Find where the given text appears and provide that cell's center as [x, y] coordinate. 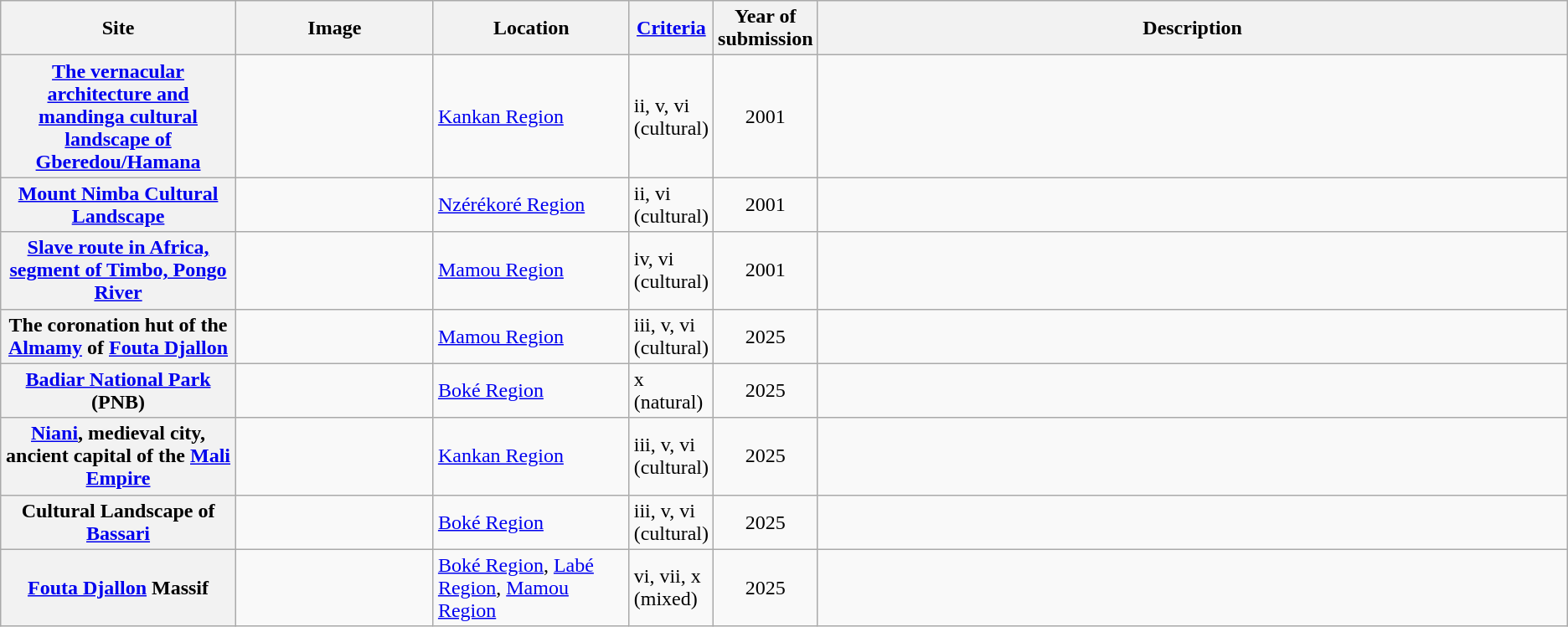
The vernacular architecture and mandinga cultural landscape of Gberedou/Hamana [119, 116]
Year of submission [766, 28]
Description [1193, 28]
Fouta Djallon Massif [119, 588]
Mount Nimba Cultural Landscape [119, 204]
Boké Region, Labé Region, Mamou Region [531, 588]
iv, vi (cultural) [671, 270]
Slave route in Africa, segment of Timbo, Pongo River [119, 270]
Nzérékoré Region [531, 204]
Site [119, 28]
The coronation hut of the Almamy of Fouta Djallon [119, 337]
x (natural) [671, 390]
ii, v, vi (cultural) [671, 116]
Badiar National Park (PNB) [119, 390]
Location [531, 28]
Criteria [671, 28]
Niani, medieval city, ancient capital of the Mali Empire [119, 456]
ii, vi (cultural) [671, 204]
Cultural Landscape of Bassari [119, 522]
vi, vii, x (mixed) [671, 588]
Image [334, 28]
